Provide the [X, Y] coordinate of the cell's center where the given text is located.  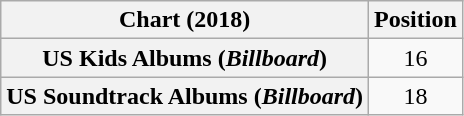
Position [416, 20]
Chart (2018) [185, 20]
US Soundtrack Albums (Billboard) [185, 96]
US Kids Albums (Billboard) [185, 58]
16 [416, 58]
18 [416, 96]
